Search for the cell housing the specified text and yield its (x, y) center coordinate. 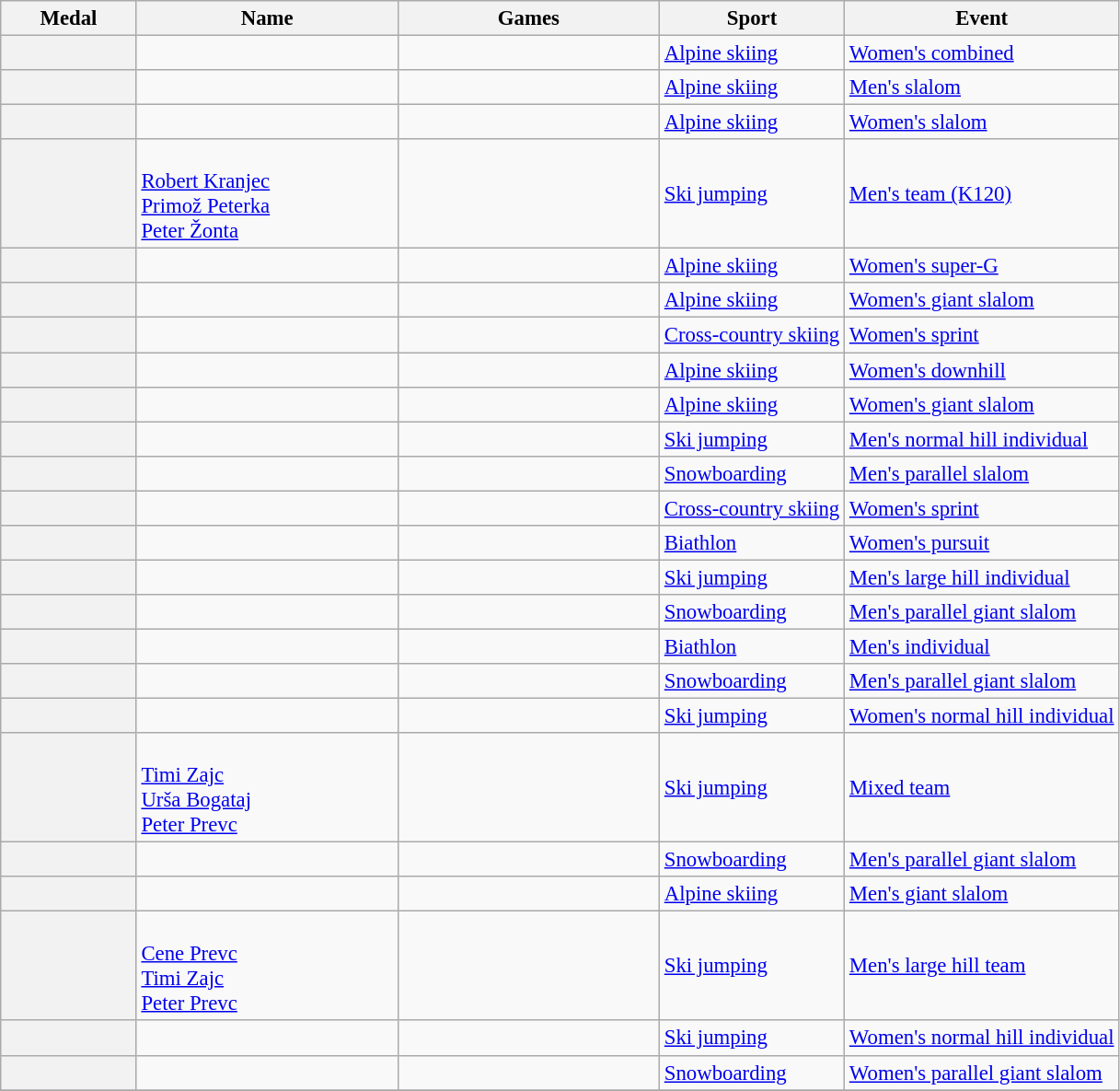
Men's team (K120) (982, 193)
Men's normal hill individual (982, 439)
Women's slalom (982, 122)
Sport (751, 18)
Women's combined (982, 53)
Men's giant slalom (982, 894)
Women's pursuit (982, 543)
Mixed team (982, 788)
Games (528, 18)
Cene PrevcTimi ZajcPeter Prevc (267, 967)
Women's downhill (982, 370)
Women's parallel giant slalom (982, 1073)
Men's large hill individual (982, 577)
Medal (68, 18)
Men's parallel slalom (982, 473)
Event (982, 18)
Men's large hill team (982, 967)
Women's super-G (982, 266)
Robert KranjecPrimož PeterkaPeter Žonta (267, 193)
Men's individual (982, 646)
Name (267, 18)
Timi ZajcUrša BogatajPeter Prevc (267, 788)
Men's slalom (982, 87)
